From the cell containing the given text, extract its center point as (X, Y) coordinate. 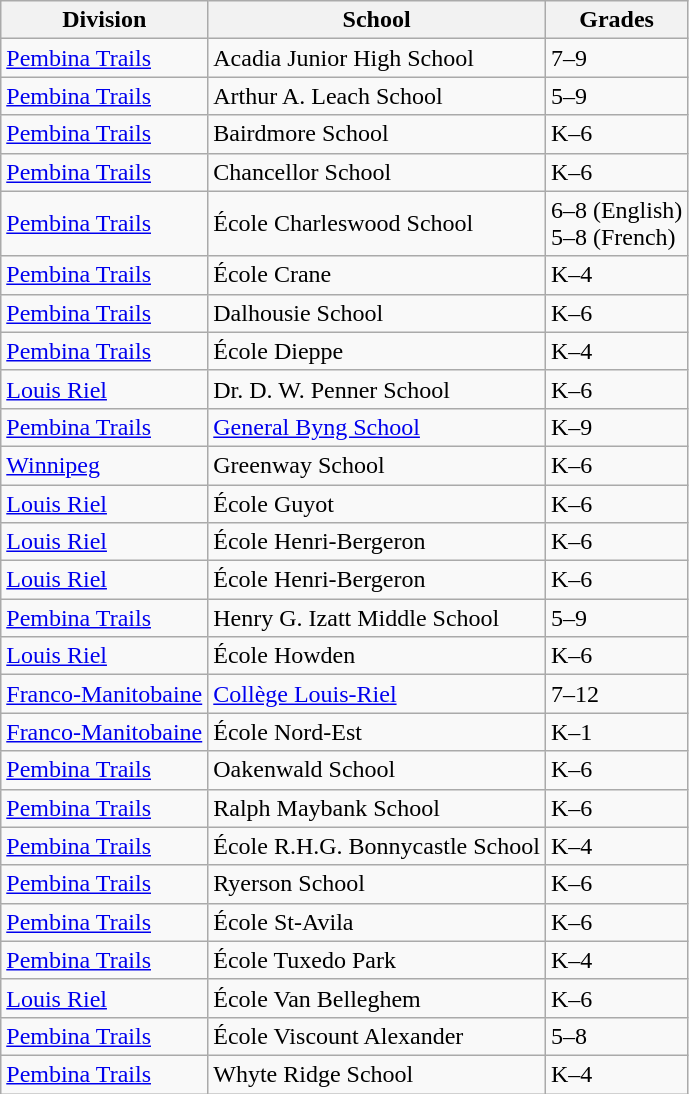
Division (104, 20)
Chancellor School (377, 172)
École St-Avila (377, 922)
École Crane (377, 275)
5–8 (616, 1036)
École Tuxedo Park (377, 960)
Bairdmore School (377, 134)
School (377, 20)
Collège Louis-Riel (377, 694)
Acadia Junior High School (377, 58)
École Guyot (377, 503)
École Charleswood School (377, 224)
Dalhousie School (377, 313)
Ryerson School (377, 884)
K–9 (616, 427)
Oakenwald School (377, 770)
7–12 (616, 694)
Grades (616, 20)
École Viscount Alexander (377, 1036)
General Byng School (377, 427)
Greenway School (377, 465)
K–1 (616, 732)
6–8 (English)5–8 (French) (616, 224)
Whyte Ridge School (377, 1074)
École Van Belleghem (377, 998)
7–9 (616, 58)
École Dieppe (377, 351)
École Nord-Est (377, 732)
École R.H.G. Bonnycastle School (377, 846)
École Howden (377, 656)
Arthur A. Leach School (377, 96)
Ralph Maybank School (377, 808)
Henry G. Izatt Middle School (377, 618)
Dr. D. W. Penner School (377, 389)
Winnipeg (104, 465)
